For the text-containing cell, return its midpoint in (x, y) coordinate format. 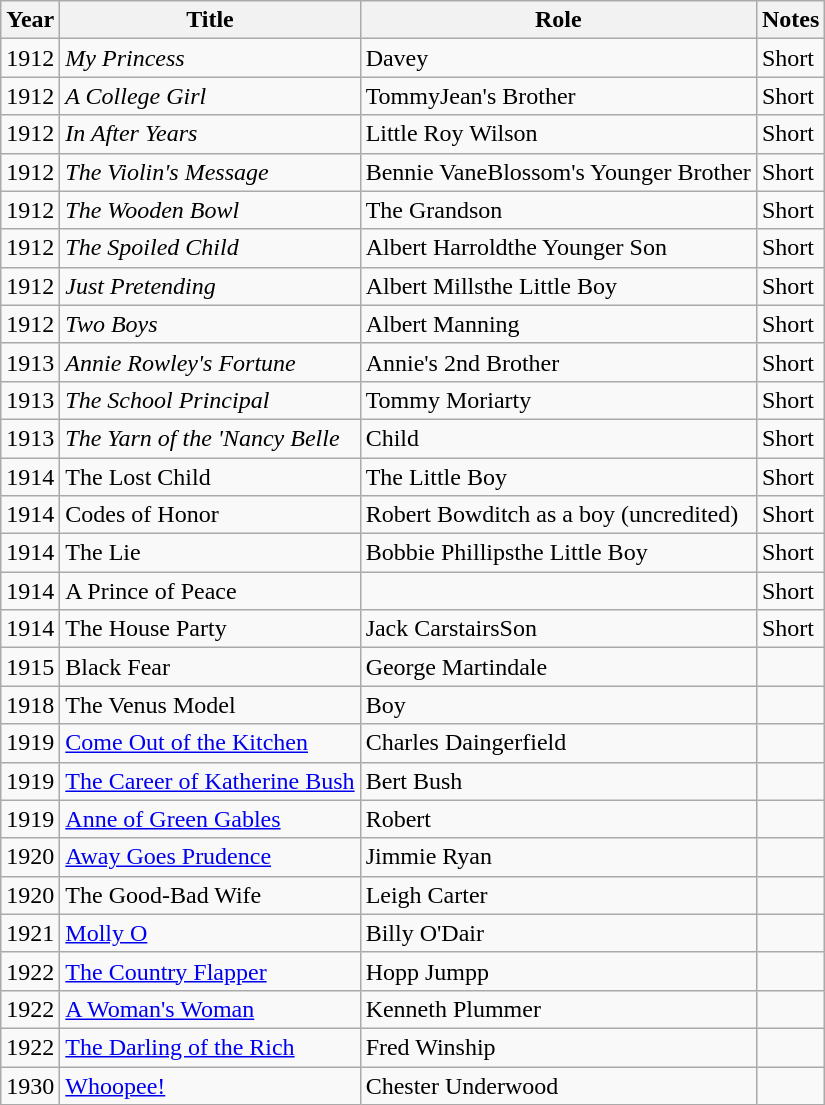
Title (210, 20)
Bobbie Phillipsthe Little Boy (558, 553)
Whoopee! (210, 1085)
The Wooden Bowl (210, 210)
The Spoiled Child (210, 248)
Bert Bush (558, 781)
The School Principal (210, 400)
A College Girl (210, 96)
Boy (558, 705)
The House Party (210, 629)
The Country Flapper (210, 971)
Charles Daingerfield (558, 743)
A Woman's Woman (210, 1009)
Notes (790, 20)
The Little Boy (558, 477)
Chester Underwood (558, 1085)
Billy O'Dair (558, 933)
Two Boys (210, 324)
Kenneth Plummer (558, 1009)
Jack CarstairsSon (558, 629)
Codes of Honor (210, 515)
George Martindale (558, 667)
A Prince of Peace (210, 591)
Come Out of the Kitchen (210, 743)
Leigh Carter (558, 895)
Albert Manning (558, 324)
The Good-Bad Wife (210, 895)
TommyJean's Brother (558, 96)
Anne of Green Gables (210, 819)
Fred Winship (558, 1047)
1915 (30, 667)
Year (30, 20)
The Lost Child (210, 477)
The Career of Katherine Bush (210, 781)
Robert Bowditch as a boy (uncredited) (558, 515)
Molly O (210, 933)
1918 (30, 705)
The Grandson (558, 210)
1930 (30, 1085)
In After Years (210, 134)
My Princess (210, 58)
Just Pretending (210, 286)
1921 (30, 933)
The Lie (210, 553)
Away Goes Prudence (210, 857)
Albert Harroldthe Younger Son (558, 248)
Albert Millsthe Little Boy (558, 286)
Black Fear (210, 667)
Bennie VaneBlossom's Younger Brother (558, 172)
Tommy Moriarty (558, 400)
The Violin's Message (210, 172)
Jimmie Ryan (558, 857)
Davey (558, 58)
Role (558, 20)
The Yarn of the 'Nancy Belle (210, 438)
Hopp Jumpp (558, 971)
The Darling of the Rich (210, 1047)
The Venus Model (210, 705)
Child (558, 438)
Annie Rowley's Fortune (210, 362)
Annie's 2nd Brother (558, 362)
Little Roy Wilson (558, 134)
Robert (558, 819)
